Find where the given text appears and provide that cell's center as (x, y) coordinate. 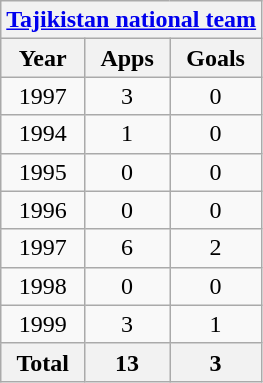
Apps (128, 58)
1995 (43, 172)
1998 (43, 286)
Year (43, 58)
Goals (216, 58)
1996 (43, 210)
2 (216, 248)
Tajikistan national team (132, 20)
6 (128, 248)
13 (128, 362)
1994 (43, 134)
1999 (43, 324)
Total (43, 362)
